Find where the given text appears and provide that cell's center as [x, y] coordinate. 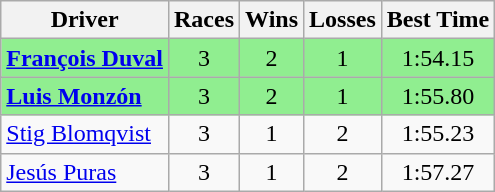
Races [204, 20]
François Duval [85, 58]
Wins [272, 20]
1:55.23 [438, 134]
Stig Blomqvist [85, 134]
1:54.15 [438, 58]
1:55.80 [438, 96]
Luis Monzón [85, 96]
Losses [343, 20]
1:57.27 [438, 172]
Best Time [438, 20]
Driver [85, 20]
Jesús Puras [85, 172]
